Find where the given text appears and provide that cell's center as (x, y) coordinate. 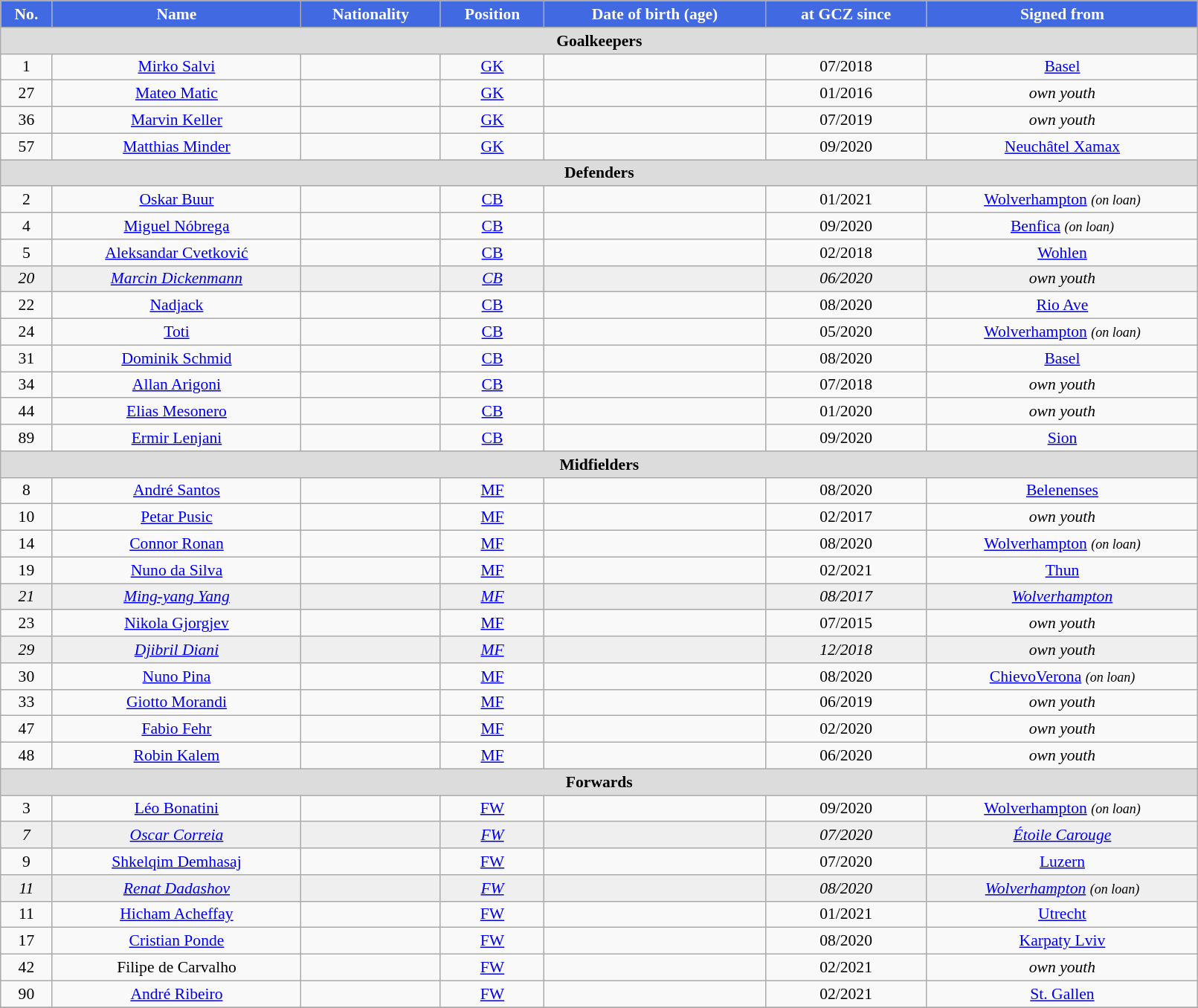
Aleksandar Cvetković (177, 253)
Ermir Lenjani (177, 438)
29 (27, 650)
Elias Mesonero (177, 412)
22 (27, 306)
3 (27, 809)
Date of birth (age) (654, 14)
No. (27, 14)
Nationality (370, 14)
Étoile Carouge (1062, 836)
10 (27, 517)
01/2016 (846, 94)
07/2019 (846, 120)
17 (27, 941)
44 (27, 412)
5 (27, 253)
Name (177, 14)
1 (27, 67)
Marvin Keller (177, 120)
01/2020 (846, 412)
05/2020 (846, 332)
Luzern (1062, 862)
9 (27, 862)
2 (27, 200)
27 (27, 94)
Léo Bonatini (177, 809)
7 (27, 836)
Nadjack (177, 306)
20 (27, 279)
Fabio Fehr (177, 729)
Cristian Ponde (177, 941)
Position (492, 14)
47 (27, 729)
Defenders (599, 173)
Robin Kalem (177, 756)
Wolverhampton (1062, 597)
Goalkeepers (599, 41)
Allan Arigoni (177, 385)
30 (27, 676)
12/2018 (846, 650)
St. Gallen (1062, 994)
4 (27, 226)
Signed from (1062, 14)
Belenenses (1062, 491)
Midfielders (599, 465)
Thun (1062, 570)
Oskar Buur (177, 200)
Giotto Morandi (177, 702)
19 (27, 570)
02/2020 (846, 729)
Mirko Salvi (177, 67)
Dominik Schmid (177, 358)
Filipe de Carvalho (177, 968)
Benfica (on loan) (1062, 226)
Wohlen (1062, 253)
33 (27, 702)
57 (27, 146)
Matthias Minder (177, 146)
23 (27, 624)
42 (27, 968)
Forwards (599, 782)
02/2018 (846, 253)
48 (27, 756)
89 (27, 438)
Ming-yang Yang (177, 597)
André Santos (177, 491)
34 (27, 385)
Shkelqim Demhasaj (177, 862)
08/2017 (846, 597)
Karpaty Lviv (1062, 941)
14 (27, 544)
Mateo Matic (177, 94)
Hicham Acheffay (177, 914)
Utrecht (1062, 914)
Connor Ronan (177, 544)
ChievoVerona (on loan) (1062, 676)
Oscar Correia (177, 836)
Neuchâtel Xamax (1062, 146)
21 (27, 597)
at GCZ since (846, 14)
Sion (1062, 438)
Miguel Nóbrega (177, 226)
90 (27, 994)
Nuno da Silva (177, 570)
Petar Pusic (177, 517)
André Ribeiro (177, 994)
02/2017 (846, 517)
Marcin Dickenmann (177, 279)
07/2015 (846, 624)
Renat Dadashov (177, 888)
36 (27, 120)
Rio Ave (1062, 306)
24 (27, 332)
31 (27, 358)
Djibril Diani (177, 650)
Nikola Gjorgjev (177, 624)
8 (27, 491)
Toti (177, 332)
06/2019 (846, 702)
Nuno Pina (177, 676)
